Determine the (X, Y) coordinate at the center of the cell enclosing the given text.  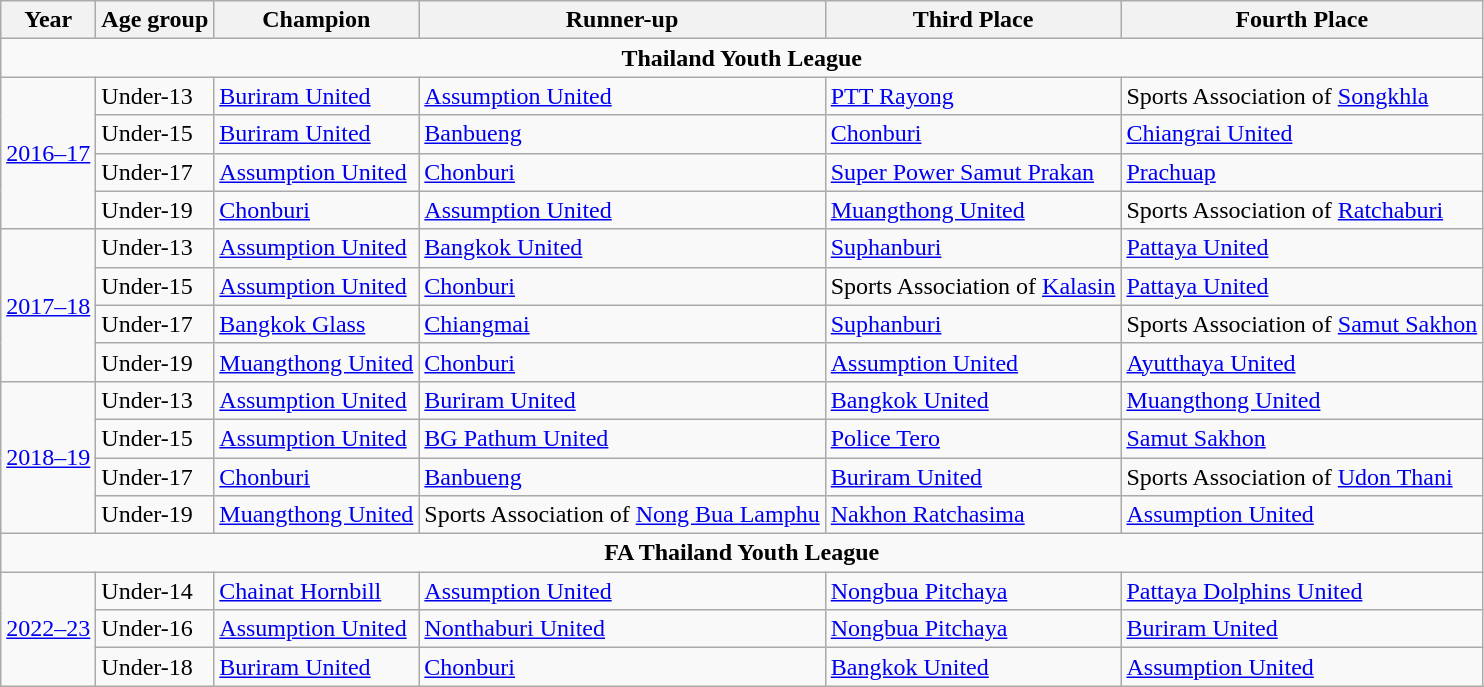
2018–19 (48, 457)
Year (48, 20)
Chiangrai United (1302, 134)
Chainat Hornbill (316, 591)
Fourth Place (1302, 20)
Bangkok Glass (316, 324)
Sports Association of Ratchaburi (1302, 210)
Thailand Youth League (742, 58)
Age group (155, 20)
Sports Association of Nong Bua Lamphu (622, 515)
Sports Association of Udon Thani (1302, 477)
Champion (316, 20)
Under-16 (155, 629)
PTT Rayong (973, 96)
Sports Association of Songkhla (1302, 96)
Chiangmai (622, 324)
2022–23 (48, 629)
Under-14 (155, 591)
2016–17 (48, 153)
Third Place (973, 20)
Ayutthaya United (1302, 362)
Runner-up (622, 20)
FA Thailand Youth League (742, 553)
Nakhon Ratchasima (973, 515)
Sports Association of Kalasin (973, 286)
Prachuap (1302, 172)
Police Tero (973, 438)
Nonthaburi United (622, 629)
BG Pathum United (622, 438)
Under-18 (155, 667)
2017–18 (48, 305)
Pattaya Dolphins United (1302, 591)
Samut Sakhon (1302, 438)
Super Power Samut Prakan (973, 172)
Sports Association of Samut Sakhon (1302, 324)
